Return (x, y) of the center of cell containing provided text 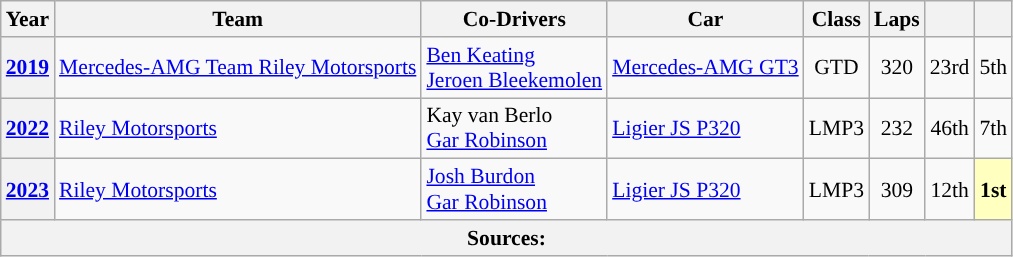
5th (993, 68)
Mercedes-AMG Team Riley Motorsports (238, 68)
Year (28, 19)
309 (897, 190)
Car (706, 19)
Josh Burdon Gar Robinson (514, 190)
Sources: (506, 238)
320 (897, 68)
7th (993, 128)
23rd (950, 68)
1st (993, 190)
Co-Drivers (514, 19)
2019 (28, 68)
2023 (28, 190)
Class (836, 19)
Kay van Berlo Gar Robinson (514, 128)
GTD (836, 68)
2022 (28, 128)
46th (950, 128)
Team (238, 19)
Laps (897, 19)
12th (950, 190)
Ben Keating Jeroen Bleekemolen (514, 68)
Mercedes-AMG GT3 (706, 68)
232 (897, 128)
